Return [X, Y] of the center of cell containing provided text 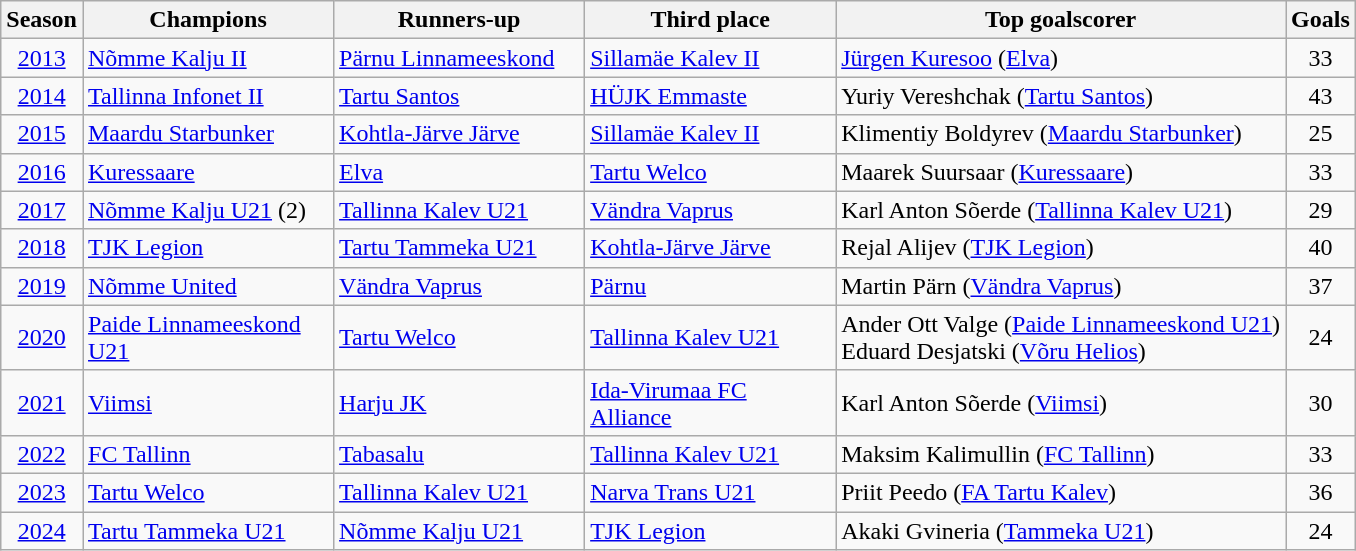
2023 [42, 492]
2017 [42, 210]
Ander Ott Valge (Paide Linnameeskond U21) Eduard Desjatski (Võru Helios) [1061, 338]
37 [1321, 286]
Goals [1321, 20]
Top goalscorer [1061, 20]
40 [1321, 248]
Maardu Starbunker [208, 134]
Harju JK [460, 402]
Jürgen Kuresoo (Elva) [1061, 58]
Runners-up [460, 20]
Maarek Suursaar (Kuressaare) [1061, 172]
43 [1321, 96]
Klimentiy Boldyrev (Maardu Starbunker) [1061, 134]
36 [1321, 492]
Ida-Virumaa FC Alliance [710, 402]
HÜJK Emmaste [710, 96]
2021 [42, 402]
2014 [42, 96]
Pärnu Linnameeskond [460, 58]
25 [1321, 134]
Tallinna Infonet II [208, 96]
2018 [42, 248]
Third place [710, 20]
29 [1321, 210]
Narva Trans U21 [710, 492]
2019 [42, 286]
Paide Linnameeskond U21 [208, 338]
Viimsi [208, 402]
Tabasalu [460, 454]
Nõmme Kalju II [208, 58]
Priit Peedo (FA Tartu Kalev) [1061, 492]
2022 [42, 454]
Elva [460, 172]
Pärnu [710, 286]
2013 [42, 58]
2015 [42, 134]
2016 [42, 172]
Season [42, 20]
Akaki Gvineria (Tammeka U21) [1061, 531]
Tartu Santos [460, 96]
30 [1321, 402]
Kuressaare [208, 172]
Nõmme Kalju U21 [460, 531]
Karl Anton Sõerde (Viimsi) [1061, 402]
Martin Pärn (Vändra Vaprus) [1061, 286]
Yuriy Vereshchak (Tartu Santos) [1061, 96]
Champions [208, 20]
Maksim Kalimullin (FC Tallinn) [1061, 454]
Karl Anton Sõerde (Tallinna Kalev U21) [1061, 210]
Rejal Alijev (TJK Legion) [1061, 248]
Nõmme United [208, 286]
2020 [42, 338]
Nõmme Kalju U21 (2) [208, 210]
2024 [42, 531]
FC Tallinn [208, 454]
